Find where the given text appears and provide that cell's center as [x, y] coordinate. 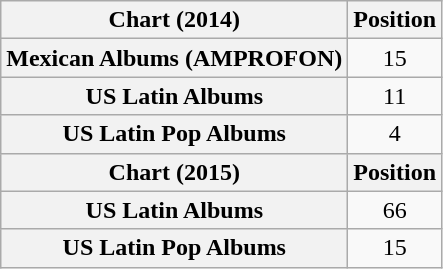
Chart (2015) [174, 172]
Chart (2014) [174, 20]
11 [395, 96]
Mexican Albums (AMPROFON) [174, 58]
4 [395, 134]
66 [395, 210]
